Find where the given text appears and provide that cell's center as [x, y] coordinate. 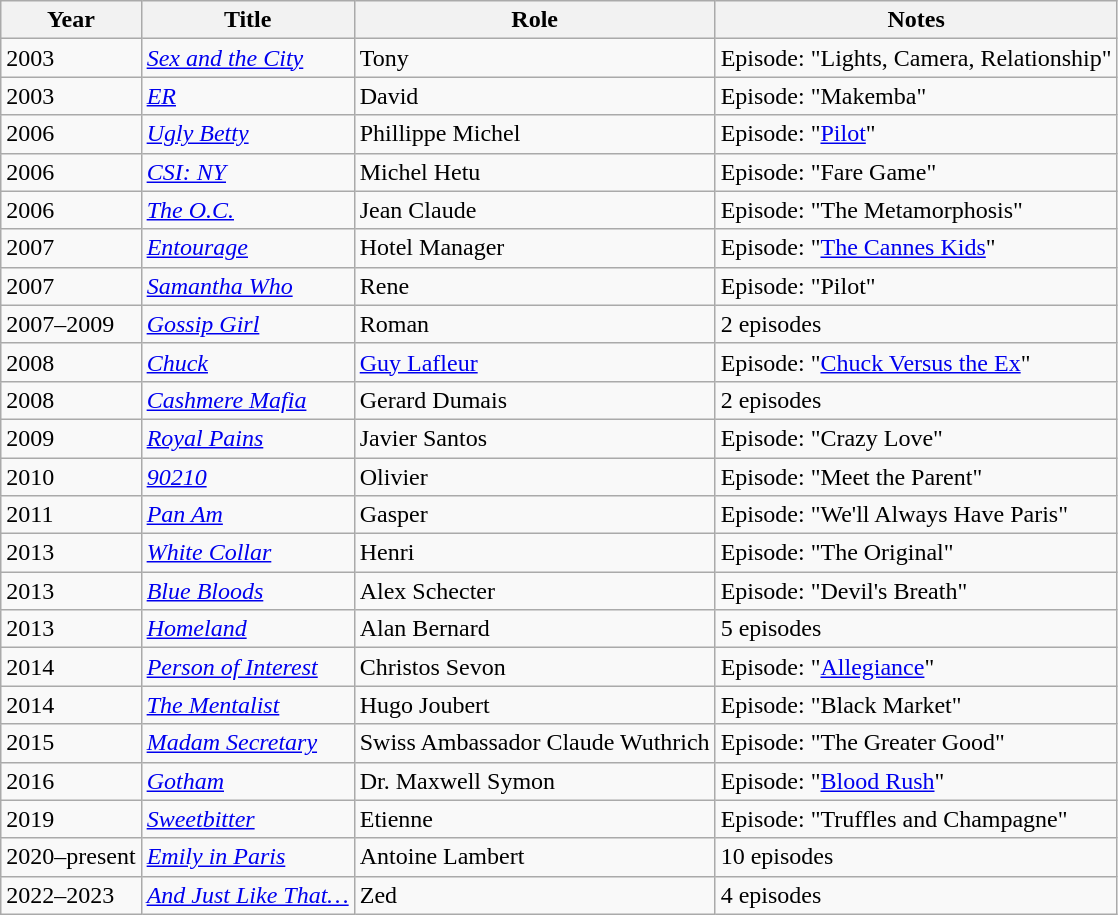
Tony [534, 58]
Episode: "Fare Game" [916, 172]
Dr. Maxwell Symon [534, 781]
Hotel Manager [534, 248]
Gerard Dumais [534, 400]
Gossip Girl [248, 324]
Gasper [534, 515]
Gotham [248, 781]
Person of Interest [248, 667]
2022–2023 [71, 895]
Roman [534, 324]
Episode: "Black Market" [916, 705]
Chuck [248, 362]
Sweetbitter [248, 819]
Javier Santos [534, 438]
Hugo Joubert [534, 705]
10 episodes [916, 857]
Christos Sevon [534, 667]
Role [534, 20]
Guy Lafleur [534, 362]
Antoine Lambert [534, 857]
White Collar [248, 553]
Jean Claude [534, 210]
Emily in Paris [248, 857]
Episode: "Makemba" [916, 96]
The O.C. [248, 210]
Henri [534, 553]
Episode: "The Metamorphosis" [916, 210]
Episode: "Crazy Love" [916, 438]
Title [248, 20]
Swiss Ambassador Claude Wuthrich [534, 743]
Episode: "Lights, Camera, Relationship" [916, 58]
Episode: "Allegiance" [916, 667]
Sex and the City [248, 58]
Episode: "We'll Always Have Paris" [916, 515]
2009 [71, 438]
Cashmere Mafia [248, 400]
The Mentalist [248, 705]
2020–present [71, 857]
4 episodes [916, 895]
Episode: "The Greater Good" [916, 743]
2015 [71, 743]
Pan Am [248, 515]
Entourage [248, 248]
2010 [71, 477]
Rene [534, 286]
Episode: "Blood Rush" [916, 781]
Samantha Who [248, 286]
David [534, 96]
ER [248, 96]
And Just Like That… [248, 895]
Madam Secretary [248, 743]
2011 [71, 515]
Notes [916, 20]
Year [71, 20]
Episode: "Chuck Versus the Ex" [916, 362]
Alan Bernard [534, 629]
Episode: "The Original" [916, 553]
Episode: "Meet the Parent" [916, 477]
Royal Pains [248, 438]
CSI: NY [248, 172]
Episode: "Truffles and Champagne" [916, 819]
2019 [71, 819]
2007–2009 [71, 324]
Episode: "The Cannes Kids" [916, 248]
Alex Schecter [534, 591]
Ugly Betty [248, 134]
Blue Bloods [248, 591]
5 episodes [916, 629]
Episode: "Devil's Breath" [916, 591]
Michel Hetu [534, 172]
Zed [534, 895]
Phillippe Michel [534, 134]
90210 [248, 477]
Etienne [534, 819]
2016 [71, 781]
Homeland [248, 629]
Olivier [534, 477]
